Locate the cell with the specified text and output its (X, Y) center coordinate. 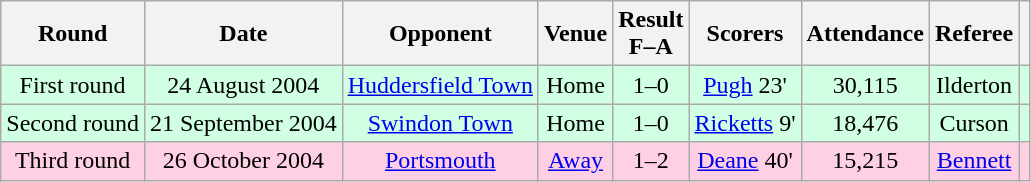
26 October 2004 (243, 161)
Second round (73, 123)
Swindon Town (440, 123)
15,215 (865, 161)
Third round (73, 161)
Bennett (974, 161)
Deane 40' (745, 161)
30,115 (865, 85)
1–2 (651, 161)
ResultF–A (651, 34)
Date (243, 34)
Ilderton (974, 85)
Opponent (440, 34)
Portsmouth (440, 161)
18,476 (865, 123)
24 August 2004 (243, 85)
Referee (974, 34)
Huddersfield Town (440, 85)
Curson (974, 123)
Away (575, 161)
Venue (575, 34)
Pugh 23' (745, 85)
First round (73, 85)
Ricketts 9' (745, 123)
Attendance (865, 34)
Scorers (745, 34)
Round (73, 34)
21 September 2004 (243, 123)
